From the cell containing the given text, extract its center point as [X, Y] coordinate. 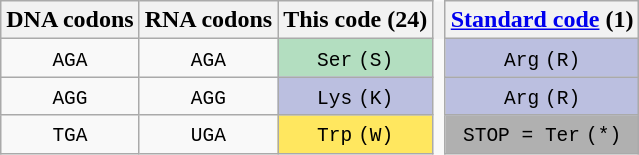
TGA [70, 134]
DNA codons [70, 20]
Ser (S) [356, 58]
This code (24) [356, 20]
RNA codons [208, 20]
Lys (K) [356, 96]
Standard code (1) [542, 20]
UGA [208, 134]
Trp (W) [356, 134]
STOP = Ter (*) [542, 134]
